From the cell containing the given text, extract its center point as [X, Y] coordinate. 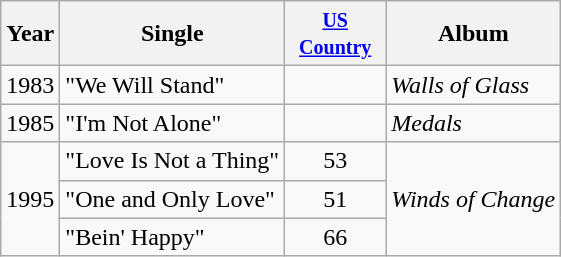
"Love Is Not a Thing" [172, 161]
Single [172, 34]
66 [336, 237]
1995 [30, 199]
1985 [30, 123]
Winds of Change [474, 199]
Medals [474, 123]
"We Will Stand" [172, 85]
Walls of Glass [474, 85]
1983 [30, 85]
53 [336, 161]
US Country [336, 34]
"One and Only Love" [172, 199]
"Bein' Happy" [172, 237]
"I'm Not Alone" [172, 123]
Year [30, 34]
Album [474, 34]
51 [336, 199]
